Extract the [x, y] coordinate from the center of the cell holding the provided text.  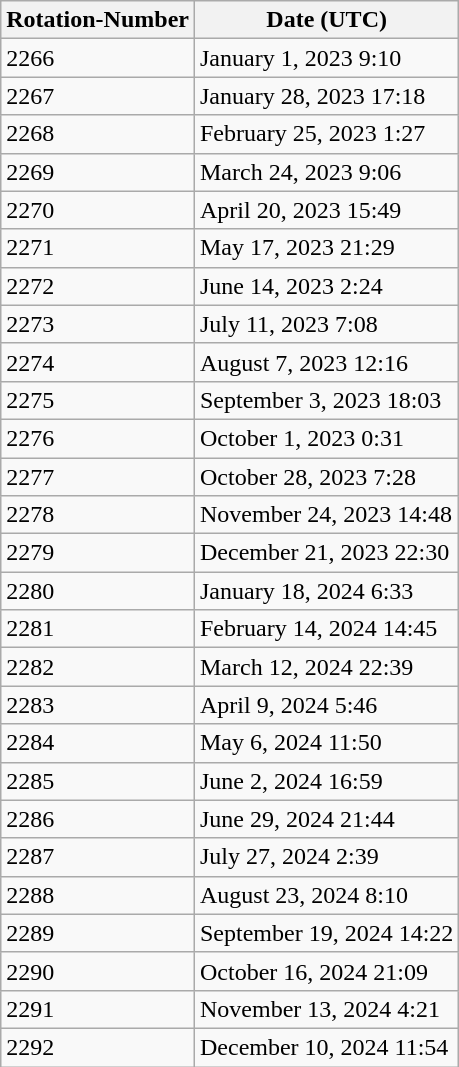
January 18, 2024 6:33 [326, 591]
2289 [98, 933]
March 12, 2024 22:39 [326, 667]
January 1, 2023 9:10 [326, 58]
October 1, 2023 0:31 [326, 438]
October 28, 2023 7:28 [326, 477]
August 7, 2023 12:16 [326, 362]
2288 [98, 895]
February 25, 2023 1:27 [326, 134]
2291 [98, 1009]
June 2, 2024 16:59 [326, 781]
Date (UTC) [326, 20]
2287 [98, 857]
2266 [98, 58]
August 23, 2024 8:10 [326, 895]
2282 [98, 667]
April 20, 2023 15:49 [326, 210]
November 24, 2023 14:48 [326, 515]
September 19, 2024 14:22 [326, 933]
October 16, 2024 21:09 [326, 971]
2267 [98, 96]
July 27, 2024 2:39 [326, 857]
March 24, 2023 9:06 [326, 172]
April 9, 2024 5:46 [326, 705]
2272 [98, 286]
2273 [98, 324]
2278 [98, 515]
2280 [98, 591]
2269 [98, 172]
July 11, 2023 7:08 [326, 324]
2281 [98, 629]
2277 [98, 477]
2275 [98, 400]
May 6, 2024 11:50 [326, 743]
January 28, 2023 17:18 [326, 96]
2274 [98, 362]
2292 [98, 1047]
2276 [98, 438]
June 14, 2023 2:24 [326, 286]
February 14, 2024 14:45 [326, 629]
Rotation-Number [98, 20]
September 3, 2023 18:03 [326, 400]
December 21, 2023 22:30 [326, 553]
November 13, 2024 4:21 [326, 1009]
2284 [98, 743]
2283 [98, 705]
2271 [98, 248]
December 10, 2024 11:54 [326, 1047]
2270 [98, 210]
2279 [98, 553]
2286 [98, 819]
May 17, 2023 21:29 [326, 248]
2268 [98, 134]
2290 [98, 971]
June 29, 2024 21:44 [326, 819]
2285 [98, 781]
